Output the [X, Y] coordinate of the center of the cell containing the given text.  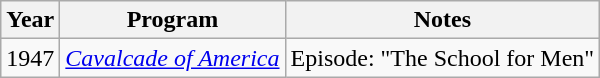
Program [172, 20]
Episode: "The School for Men" [442, 58]
Year [30, 20]
Cavalcade of America [172, 58]
1947 [30, 58]
Notes [442, 20]
